For the text-containing cell, return its midpoint in [X, Y] coordinate format. 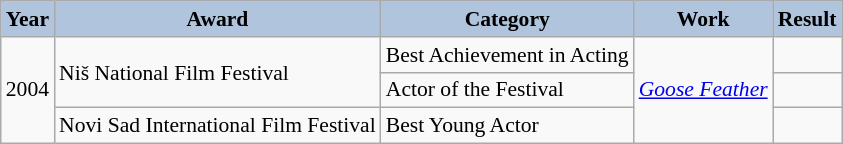
Work [704, 19]
Result [808, 19]
Niš National Film Festival [218, 72]
Best Young Actor [508, 126]
Novi Sad International Film Festival [218, 126]
Actor of the Festival [508, 90]
Award [218, 19]
Best Achievement in Acting [508, 55]
Year [28, 19]
Goose Feather [704, 90]
Category [508, 19]
2004 [28, 90]
